Capture the cell that displays the provided text and extract its (x, y) central coordinate. 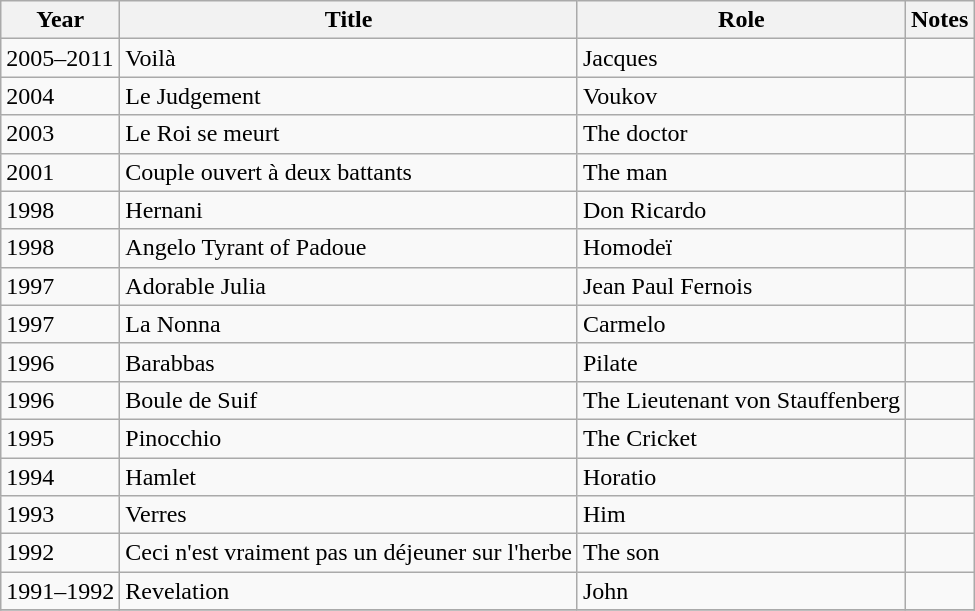
Jean Paul Fernois (741, 286)
1994 (60, 477)
Carmelo (741, 324)
Hernani (349, 210)
Barabbas (349, 362)
Year (60, 20)
2001 (60, 172)
Jacques (741, 58)
2003 (60, 134)
The doctor (741, 134)
The son (741, 553)
The man (741, 172)
Horatio (741, 477)
1991–1992 (60, 591)
2005–2011 (60, 58)
Voukov (741, 96)
Him (741, 515)
Le Roi se meurt (349, 134)
Angelo Tyrant of Padoue (349, 248)
1993 (60, 515)
Voilà (349, 58)
Homodeï (741, 248)
Don Ricardo (741, 210)
The Lieutenant von Stauffenberg (741, 400)
Role (741, 20)
Verres (349, 515)
Couple ouvert à deux battants (349, 172)
2004 (60, 96)
Boule de Suif (349, 400)
Le Judgement (349, 96)
Pinocchio (349, 438)
John (741, 591)
The Cricket (741, 438)
1992 (60, 553)
Ceci n'est vraiment pas un déjeuner sur l'herbe (349, 553)
Hamlet (349, 477)
Pilate (741, 362)
Title (349, 20)
Notes (939, 20)
Adorable Julia (349, 286)
1995 (60, 438)
La Nonna (349, 324)
Revelation (349, 591)
